Detect which cell encompasses the target text, then output its (x, y) center coordinate. 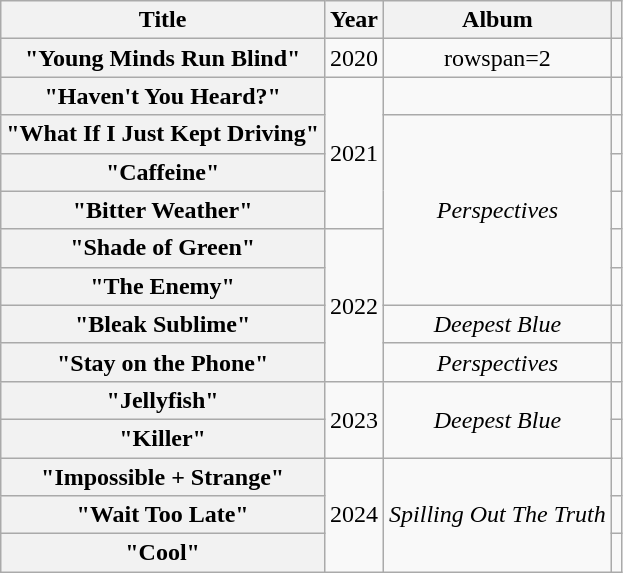
"Bleak Sublime" (163, 324)
"Wait Too Late" (163, 515)
"Impossible + Strange" (163, 477)
"The Enemy" (163, 286)
2022 (354, 305)
rowspan=2 (498, 58)
"Haven't You Heard?" (163, 96)
"Shade of Green" (163, 248)
"Cool" (163, 553)
2020 (354, 58)
"Jellyfish" (163, 400)
"Stay on the Phone" (163, 362)
"Killer" (163, 438)
Title (163, 20)
Album (498, 20)
"What If I Just Kept Driving" (163, 134)
"Caffeine" (163, 172)
"Bitter Weather" (163, 210)
2021 (354, 153)
2023 (354, 419)
Spilling Out The Truth (498, 515)
Year (354, 20)
"Young Minds Run Blind" (163, 58)
2024 (354, 515)
